Pinpoint the cell where the given text exists, returning its [x, y] midpoint coordinate. 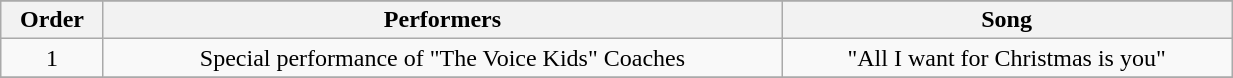
Order [52, 20]
Performers [442, 20]
1 [52, 58]
Song [1007, 20]
Special performance of "The Voice Kids" Coaches [442, 58]
"All I want for Christmas is you" [1007, 58]
